Locate the cell with the specified text and output its (X, Y) center coordinate. 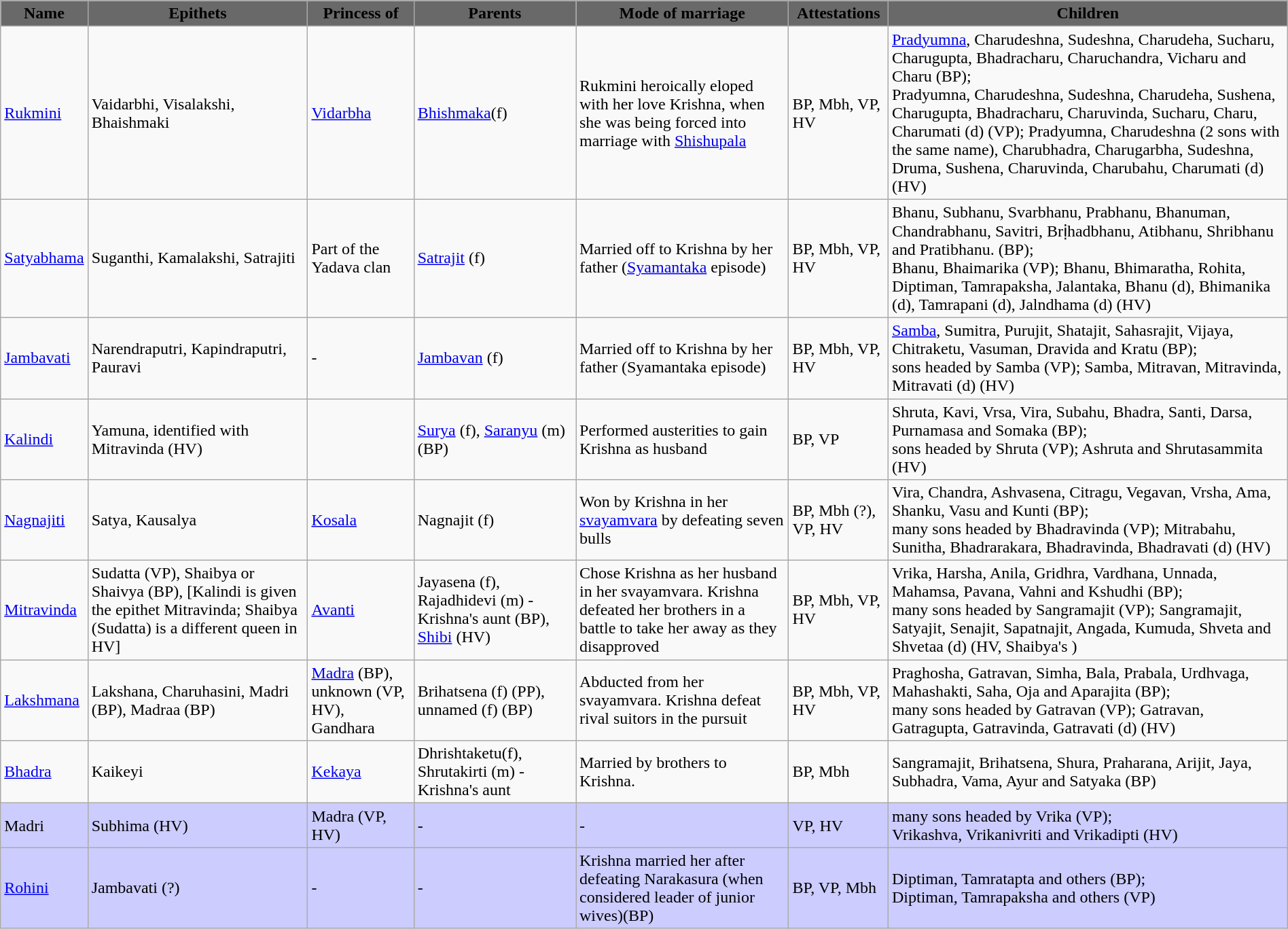
Suganthi, Kamalakshi, Satrajiti (198, 258)
Won by Krishna in her svayamvara by defeating seven bulls (682, 521)
Part of the Yadava clan (361, 258)
Diptiman, Tamratapta and others (BP);Diptiman, Tamrapaksha and others (VP) (1088, 888)
Rukmini heroically eloped with her love Krishna, when she was being forced into marriage with Shishupala (682, 113)
Performed austerities to gain Krishna as husband (682, 439)
Lakshana, Charuhasini, Madri (BP), Madraa (BP) (198, 700)
Chose Krishna as her husband in her svayamvara. Krishna defeated her brothers in a battle to take her away as they disapproved (682, 610)
Jambavati (?) (198, 888)
Rohini (44, 888)
Dhrishtaketu(f), Shrutakirti (m) - Krishna's aunt (495, 772)
Satyabhama (44, 258)
Kaikeyi (198, 772)
many sons headed by Vrika (VP);Vrikashva, Vrikanivriti and Vrikadipti (HV) (1088, 825)
Brihatsena (f) (PP), unnamed (f) (BP) (495, 700)
Parents (495, 14)
Madra (VP, HV) (361, 825)
Avanti (361, 610)
Mitravinda (44, 610)
Satya, Kausalya (198, 521)
Madri (44, 825)
Sudatta (VP), Shaibya or Shaivya (BP), [Kalindi is given the epithet Mitravinda; Shaibya (Sudatta) is a different queen in HV] (198, 610)
BP, Mbh (838, 772)
Bhadra (44, 772)
Bhishmaka(f) (495, 113)
Narendraputri, Kapindraputri, Pauravi (198, 357)
Princess of (361, 14)
Shruta, Kavi, Vrsa, Vira, Subahu, Bhadra, Santi, Darsa, Purnamasa and Somaka (BP);sons headed by Shruta (VP); Ashruta and Shrutasammita (HV) (1088, 439)
Nagnajiti (44, 521)
Epithets (198, 14)
Kalindi (44, 439)
Children (1088, 14)
Mode of marriage (682, 14)
Nagnajit (f) (495, 521)
Jambavati (44, 357)
Kosala (361, 521)
Abducted from her svayamvara. Krishna defeat rival suitors in the pursuit (682, 700)
Married by brothers to Krishna. (682, 772)
Yamuna, identified with Mitravinda (HV) (198, 439)
Jayasena (f), Rajadhidevi (m) - Krishna's aunt (BP), Shibi (HV) (495, 610)
Satrajit (f) (495, 258)
Subhima (HV) (198, 825)
VP, HV (838, 825)
Rukmini (44, 113)
Vidarbha (361, 113)
BP, VP (838, 439)
Jambavan (f) (495, 357)
Kekaya (361, 772)
Sangramajit, Brihatsena, Shura, Praharana, Arijit, Jaya, Subhadra, Vama, Ayur and Satyaka (BP) (1088, 772)
Vaidarbhi, Visalakshi, Bhaishmaki (198, 113)
Surya (f), Saranyu (m) (BP) (495, 439)
Lakshmana (44, 700)
Madra (BP), unknown (VP, HV), Gandhara (361, 700)
BP, Mbh (?), VP, HV (838, 521)
Attestations (838, 14)
Name (44, 14)
BP, VP, Mbh (838, 888)
Krishna married her after defeating Narakasura (when considered leader of junior wives)(BP) (682, 888)
